Extract the (X, Y) coordinate from the center of the cell holding the provided text.  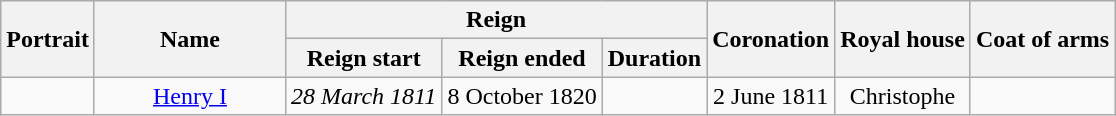
Royal house (903, 39)
2 June 1811 (771, 96)
Portrait (48, 39)
Name (190, 39)
8 October 1820 (522, 96)
Coat of arms (1042, 39)
Reign start (363, 58)
Henry I (190, 96)
Christophe (903, 96)
Duration (654, 58)
28 March 1811 (363, 96)
Coronation (771, 39)
Reign ended (522, 58)
Reign (496, 20)
